Locate the cell with the specified text and output its (X, Y) center coordinate. 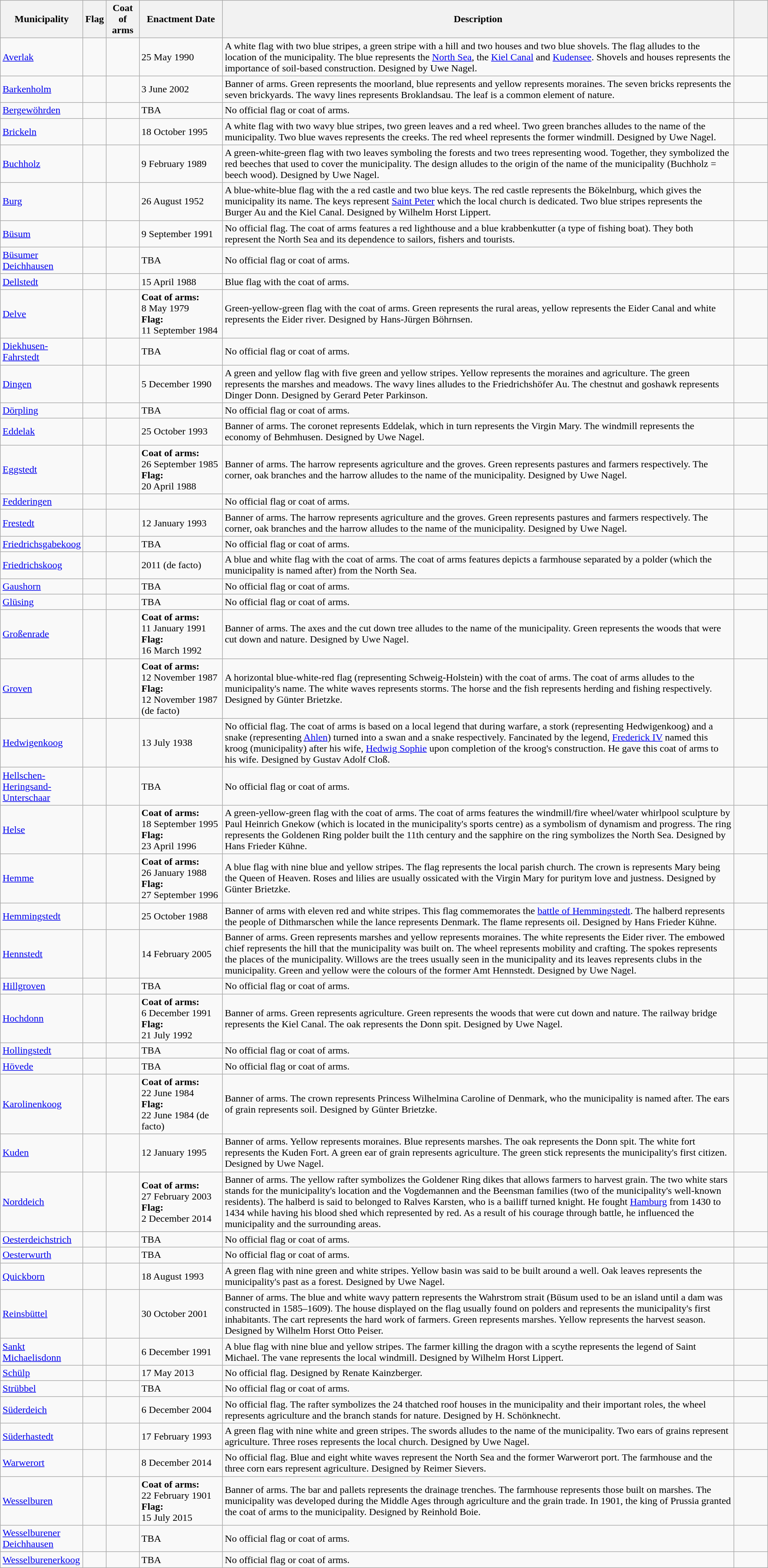
Coat of arms:6 December 1991Flag:21 July 1992 (181, 1018)
Dingen (42, 384)
Reinsbüttel (42, 1314)
Hochdonn (42, 1018)
Großenrade (42, 634)
5 December 1990 (181, 384)
Eddelak (42, 432)
Fedderingen (42, 502)
12 January 1995 (181, 1153)
Burg (42, 201)
18 August 1993 (181, 1276)
Coat of arms:12 November 1987Flag:12 November 1987 (de facto) (181, 688)
No official flag. Designed by Renate Kainzberger. (478, 1373)
Wesselburen (42, 1501)
17 February 1993 (181, 1437)
Schülp (42, 1373)
Barkenholm (42, 89)
Wesselburener Deichhausen (42, 1538)
Oesterwurth (42, 1255)
Karolinenkoog (42, 1104)
Quickborn (42, 1276)
Coat of arms:26 September 1985Flag:20 April 1988 (181, 469)
Eggstedt (42, 469)
Hemme (42, 878)
Coat of arms:11 January 1991Flag:16 March 1992 (181, 634)
Coat of arms:18 September 1995Flag:23 April 1996 (181, 830)
Buchholz (42, 164)
Frestedt (42, 523)
Brickeln (42, 131)
Hillgroven (42, 986)
Bergewöhrden (42, 110)
15 April 1988 (181, 281)
Friedrichsgabekoog (42, 544)
26 August 1952 (181, 201)
Strübbel (42, 1388)
Norddeich (42, 1202)
13 July 1938 (181, 743)
Hedwigenkoog (42, 743)
9 September 1991 (181, 234)
Süderdeich (42, 1410)
Coat of arms:27 February 2003Flag:2 December 2014 (181, 1202)
Kuden (42, 1153)
Büsumer Deichhausen (42, 260)
Hövede (42, 1066)
14 February 2005 (181, 954)
25 October 1993 (181, 432)
Oesterdeichstrich (42, 1239)
Flag (94, 19)
25 October 1988 (181, 916)
Diekhusen-Fahrstedt (42, 351)
Averlak (42, 57)
25 May 1990 (181, 57)
Büsum (42, 234)
Coat of arms:26 January 1988Flag:27 September 1996 (181, 878)
Warwerort (42, 1463)
Blue flag with the coat of arms. (478, 281)
Friedrichskoog (42, 565)
Glüsing (42, 602)
8 December 2014 (181, 1463)
9 February 1989 (181, 164)
Coat of arms:22 June 1984Flag:22 June 1984 (de facto) (181, 1104)
Description (478, 19)
Enactment Date (181, 19)
Coat of arms:22 February 1901Flag:15 July 2015 (181, 1501)
Delve (42, 313)
Dellstedt (42, 281)
Hennstedt (42, 954)
6 December 2004 (181, 1410)
Helse (42, 830)
Süderhastedt (42, 1437)
Hollingstedt (42, 1051)
Dörpling (42, 411)
12 January 1993 (181, 523)
2011 (de facto) (181, 565)
Wesselburenerkoog (42, 1560)
Municipality (42, 19)
Groven (42, 688)
Sankt Michaelisdonn (42, 1351)
18 October 1995 (181, 131)
Coat of arms:8 May 1979Flag:11 September 1984 (181, 313)
17 May 2013 (181, 1373)
Gaushorn (42, 586)
3 June 2002 (181, 89)
6 December 1991 (181, 1351)
Hemmingstedt (42, 916)
Hellschen-Heringsand-Unterschaar (42, 786)
Coat of arms (123, 19)
30 October 2001 (181, 1314)
